Capture the cell that displays the provided text and extract its (x, y) central coordinate. 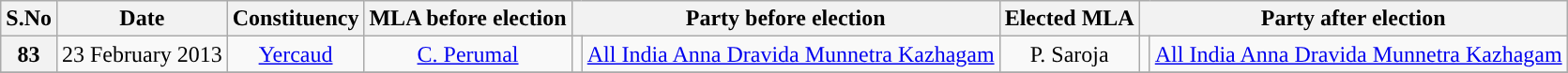
C. Perumal (467, 54)
MLA before election (467, 19)
Party after election (1353, 19)
83 (29, 54)
Constituency (296, 19)
Yercaud (296, 54)
Date (142, 19)
Elected MLA (1070, 19)
P. Saroja (1070, 54)
S.No (29, 19)
23 February 2013 (142, 54)
Party before election (785, 19)
